Determine the [x, y] coordinate at the center of the cell enclosing the given text.  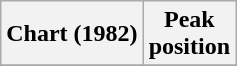
Peakposition [189, 34]
Chart (1982) [72, 34]
